Find where the given text appears and provide that cell's center as [x, y] coordinate. 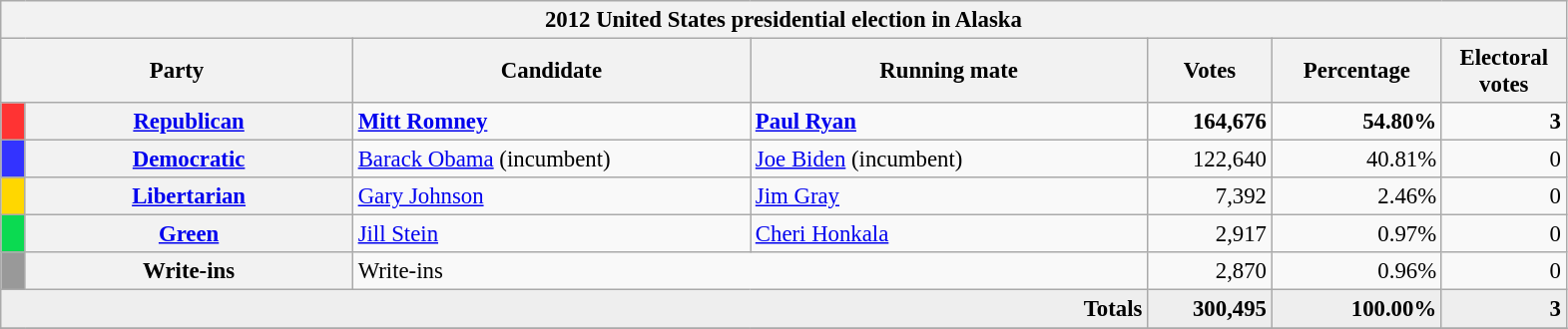
Mitt Romney [551, 122]
Jim Gray [949, 196]
Gary Johnson [551, 196]
Barack Obama (incumbent) [551, 160]
Party [178, 72]
Democratic [189, 160]
Libertarian [189, 196]
0.97% [1356, 234]
54.80% [1356, 122]
Republican [189, 122]
122,640 [1210, 160]
Joe Biden (incumbent) [949, 160]
2.46% [1356, 196]
Totals [575, 309]
40.81% [1356, 160]
300,495 [1210, 309]
Jill Stein [551, 234]
Running mate [949, 72]
Candidate [551, 72]
2,870 [1210, 272]
Cheri Honkala [949, 234]
100.00% [1356, 309]
2012 United States presidential election in Alaska [784, 20]
Paul Ryan [949, 122]
Electoral votes [1503, 72]
Votes [1210, 72]
Green [189, 234]
164,676 [1210, 122]
Percentage [1356, 72]
2,917 [1210, 234]
0.96% [1356, 272]
7,392 [1210, 196]
